Scan for the cell matching the given text and deliver its (X, Y) coordinate at center. 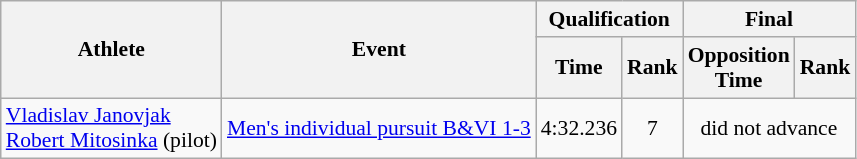
Event (379, 50)
Men's individual pursuit B&VI 1-3 (379, 128)
OppositionTime (739, 68)
Time (579, 68)
Final (770, 19)
Athlete (112, 50)
did not advance (770, 128)
4:32.236 (579, 128)
Qualification (610, 19)
Vladislav Janovjak Robert Mitosinka (pilot) (112, 128)
7 (652, 128)
